For the text-containing cell, return its midpoint in (x, y) coordinate format. 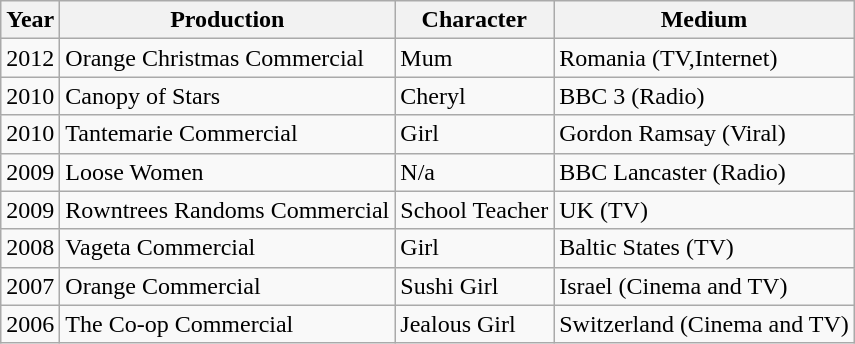
Rowntrees Randoms Commercial (228, 210)
Orange Commercial (228, 286)
2007 (30, 286)
Baltic States (TV) (704, 248)
Romania (TV,Internet) (704, 58)
Jealous Girl (474, 324)
BBC 3 (Radio) (704, 96)
Tantemarie Commercial (228, 134)
Israel (Cinema and TV) (704, 286)
UK (TV) (704, 210)
2008 (30, 248)
Mum (474, 58)
Loose Women (228, 172)
School Teacher (474, 210)
Switzerland (Cinema and TV) (704, 324)
Character (474, 20)
Medium (704, 20)
Sushi Girl (474, 286)
Production (228, 20)
Gordon Ramsay (Viral) (704, 134)
Vageta Commercial (228, 248)
N/a (474, 172)
BBC Lancaster (Radio) (704, 172)
Canopy of Stars (228, 96)
2012 (30, 58)
2006 (30, 324)
Orange Christmas Commercial (228, 58)
Cheryl (474, 96)
The Co-op Commercial (228, 324)
Year (30, 20)
